Pinpoint the cell where the given text exists, returning its (X, Y) midpoint coordinate. 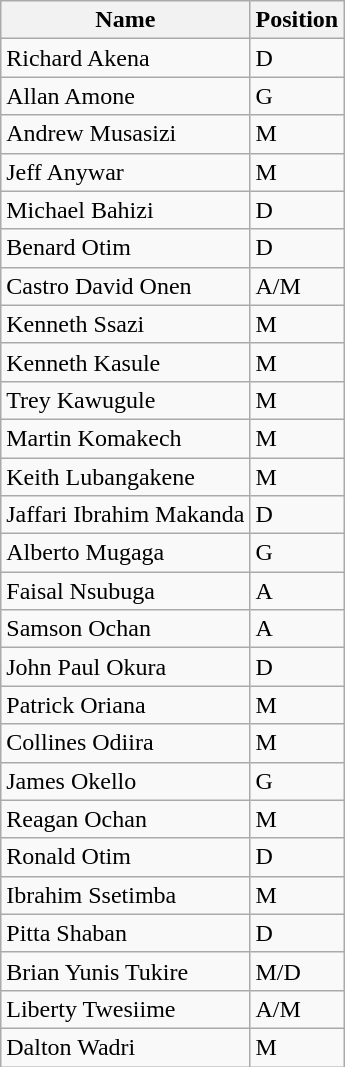
Trey Kawugule (126, 400)
Allan Amone (126, 96)
Ibrahim Ssetimba (126, 895)
Richard Akena (126, 58)
Andrew Musasizi (126, 134)
Collines Odiira (126, 743)
Position (297, 20)
John Paul Okura (126, 667)
Castro David Onen (126, 286)
Kenneth Kasule (126, 362)
James Okello (126, 781)
Jeff Anywar (126, 172)
Ronald Otim (126, 857)
M/D (297, 971)
Alberto Mugaga (126, 553)
Kenneth Ssazi (126, 324)
Name (126, 20)
Pitta Shaban (126, 933)
Dalton Wadri (126, 1047)
Faisal Nsubuga (126, 591)
Liberty Twesiime (126, 1009)
Michael Bahizi (126, 210)
Jaffari Ibrahim Makanda (126, 515)
Samson Ochan (126, 629)
Keith Lubangakene (126, 477)
Reagan Ochan (126, 819)
Martin Komakech (126, 438)
Patrick Oriana (126, 705)
Benard Otim (126, 248)
Brian Yunis Tukire (126, 971)
